Pinpoint the cell where the given text exists, returning its [X, Y] midpoint coordinate. 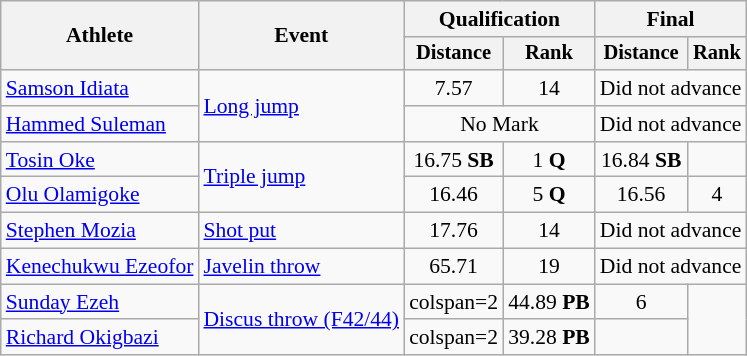
7.57 [454, 88]
Richard Okigbazi [100, 338]
16.75 SB [454, 160]
Sunday Ezeh [100, 302]
5 Q [549, 195]
1 Q [549, 160]
17.76 [454, 231]
Final [671, 19]
No Mark [500, 124]
Samson Idiata [100, 88]
Discus throw (F42/44) [301, 320]
16.56 [642, 195]
65.71 [454, 267]
Hammed Suleman [100, 124]
Athlete [100, 36]
Kenechukwu Ezeofor [100, 267]
44.89 PB [549, 302]
Stephen Mozia [100, 231]
Qualification [500, 19]
19 [549, 267]
4 [716, 195]
Triple jump [301, 178]
Event [301, 36]
16.84 SB [642, 160]
6 [642, 302]
Tosin Oke [100, 160]
Olu Olamigoke [100, 195]
16.46 [454, 195]
Long jump [301, 106]
Javelin throw [301, 267]
Shot put [301, 231]
39.28 PB [549, 338]
